Detect which cell encompasses the target text, then output its (X, Y) center coordinate. 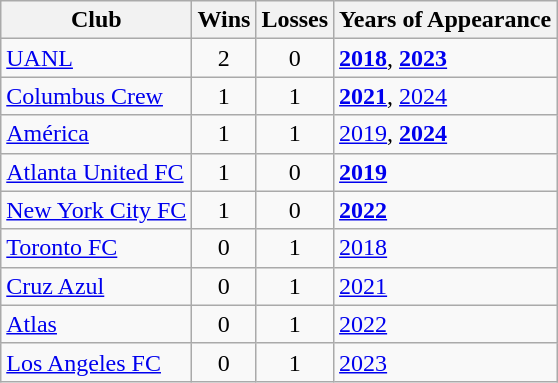
UANL (96, 58)
Wins (224, 20)
América (96, 134)
Club (96, 20)
2021, 2024 (446, 96)
2018 (446, 248)
Atlanta United FC (96, 172)
2019 (446, 172)
2021 (446, 286)
2019, 2024 (446, 134)
2023 (446, 362)
2 (224, 58)
New York City FC (96, 210)
Columbus Crew (96, 96)
Toronto FC (96, 248)
2018, 2023 (446, 58)
Losses (295, 20)
Cruz Azul (96, 286)
Los Angeles FC (96, 362)
Years of Appearance (446, 20)
Atlas (96, 324)
